For the text-containing cell, return its midpoint in (X, Y) coordinate format. 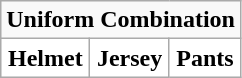
Jersey (130, 58)
Helmet (46, 58)
Uniform Combination (121, 20)
Pants (204, 58)
